Identify which cell holds the provided text, then report its [x, y] central coordinate. 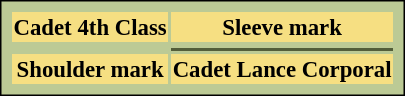
Shoulder mark [90, 69]
Cadet Lance Corporal [282, 69]
Cadet 4th Class [90, 27]
Sleeve mark [282, 27]
